Return (x, y) of the center of cell containing provided text 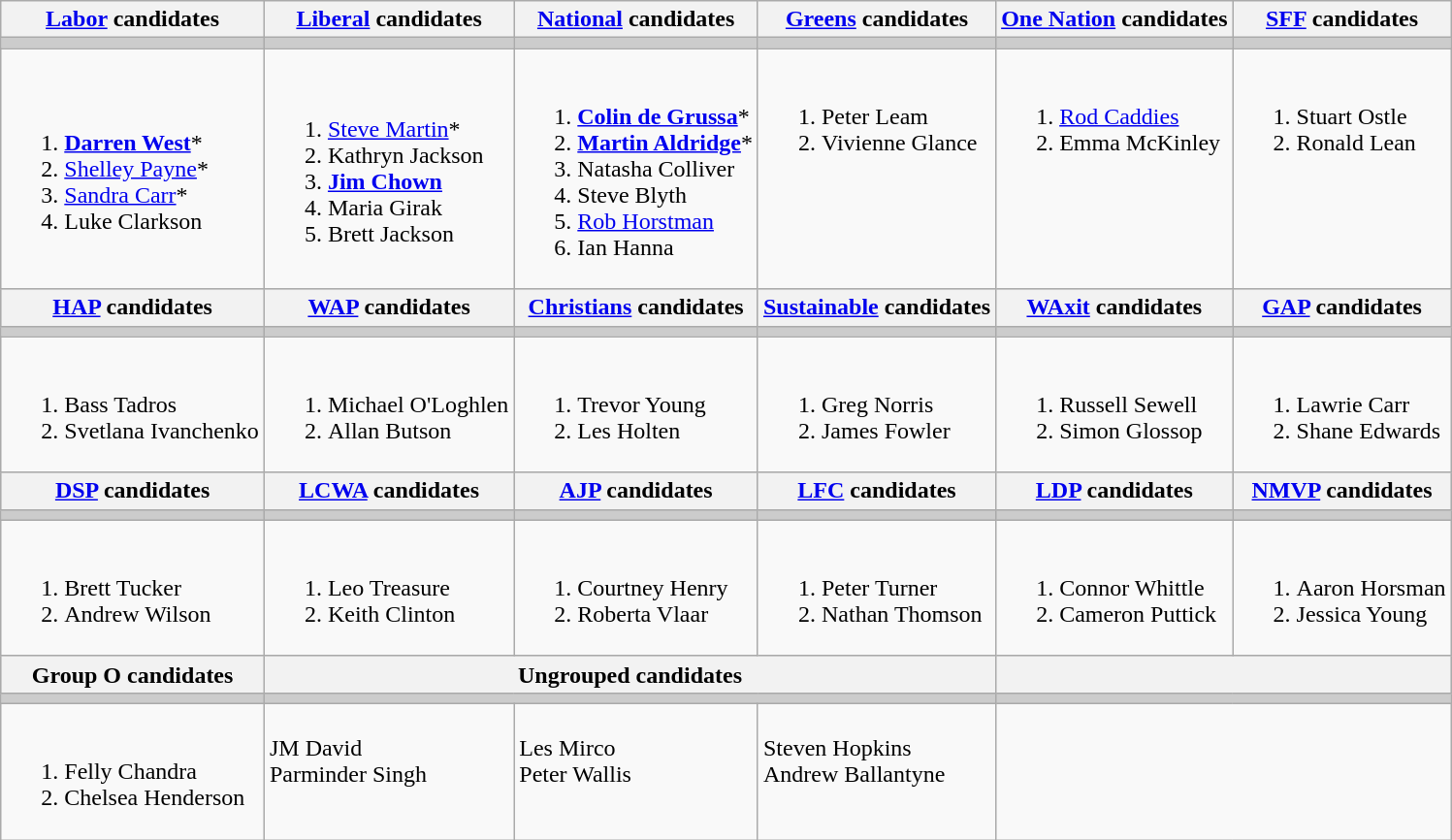
JM David Parminder Singh (388, 771)
Brett TuckerAndrew Wilson (133, 588)
Sustainable candidates (877, 307)
WAP candidates (388, 307)
Stuart OstleRonald Lean (1342, 169)
Colin de Grussa*Martin Aldridge*Natasha ColliverSteve BlythRob HorstmanIan Hanna (636, 169)
DSP candidates (133, 491)
Felly ChandraChelsea Henderson (133, 771)
Steven Hopkins Andrew Ballantyne (877, 771)
Lawrie CarrShane Edwards (1342, 404)
SFF candidates (1342, 19)
GAP candidates (1342, 307)
AJP candidates (636, 491)
Ungrouped candidates (629, 674)
Russell SewellSimon Glossop (1114, 404)
National candidates (636, 19)
NMVP candidates (1342, 491)
LDP candidates (1114, 491)
Peter LeamVivienne Glance (877, 169)
Rod CaddiesEmma McKinley (1114, 169)
Michael O'LoghlenAllan Butson (388, 404)
Group O candidates (133, 674)
Steve Martin*Kathryn JacksonJim ChownMaria GirakBrett Jackson (388, 169)
Darren West*Shelley Payne*Sandra Carr*Luke Clarkson (133, 169)
Leo TreasureKeith Clinton (388, 588)
Courtney HenryRoberta Vlaar (636, 588)
Les Mirco Peter Wallis (636, 771)
Connor WhittleCameron Puttick (1114, 588)
Trevor YoungLes Holten (636, 404)
HAP candidates (133, 307)
Aaron HorsmanJessica Young (1342, 588)
Labor candidates (133, 19)
Greg NorrisJames Fowler (877, 404)
Christians candidates (636, 307)
LFC candidates (877, 491)
Greens candidates (877, 19)
One Nation candidates (1114, 19)
WAxit candidates (1114, 307)
Liberal candidates (388, 19)
LCWA candidates (388, 491)
Bass TadrosSvetlana Ivanchenko (133, 404)
Peter TurnerNathan Thomson (877, 588)
